Locate the cell with the specified text and output its [X, Y] center coordinate. 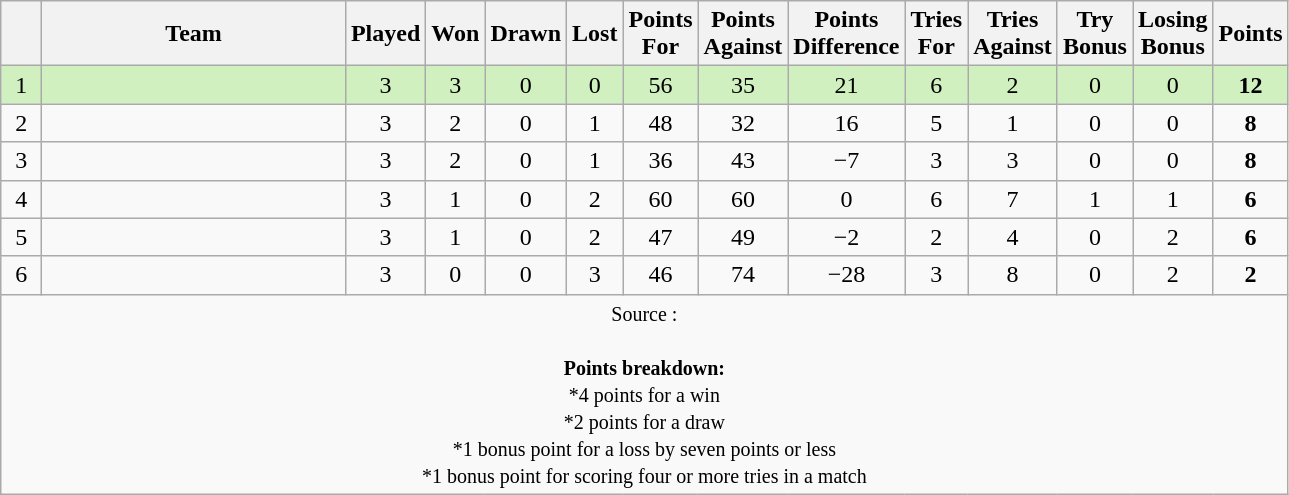
Try Bonus [1094, 34]
Won [456, 34]
49 [743, 237]
Losing Bonus [1172, 34]
Points [1250, 34]
35 [743, 85]
46 [660, 275]
Drawn [526, 34]
7 [1013, 199]
Tries Against [1013, 34]
36 [660, 161]
Points Against [743, 34]
48 [660, 123]
Points Difference [846, 34]
Lost [595, 34]
43 [743, 161]
21 [846, 85]
56 [660, 85]
Points For [660, 34]
Team [194, 34]
Played [385, 34]
32 [743, 123]
−2 [846, 237]
−28 [846, 275]
47 [660, 237]
12 [1250, 85]
Tries For [936, 34]
−7 [846, 161]
74 [743, 275]
16 [846, 123]
